From the cell containing the given text, extract its center point as [X, Y] coordinate. 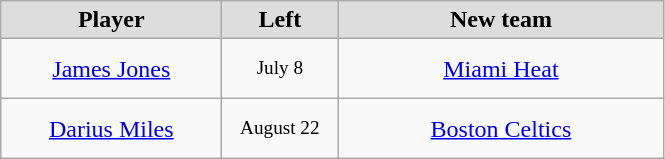
Boston Celtics [501, 129]
Darius Miles [112, 129]
Miami Heat [501, 69]
July 8 [280, 69]
Left [280, 20]
August 22 [280, 129]
Player [112, 20]
James Jones [112, 69]
New team [501, 20]
